Return (x, y) of the center of cell containing provided text 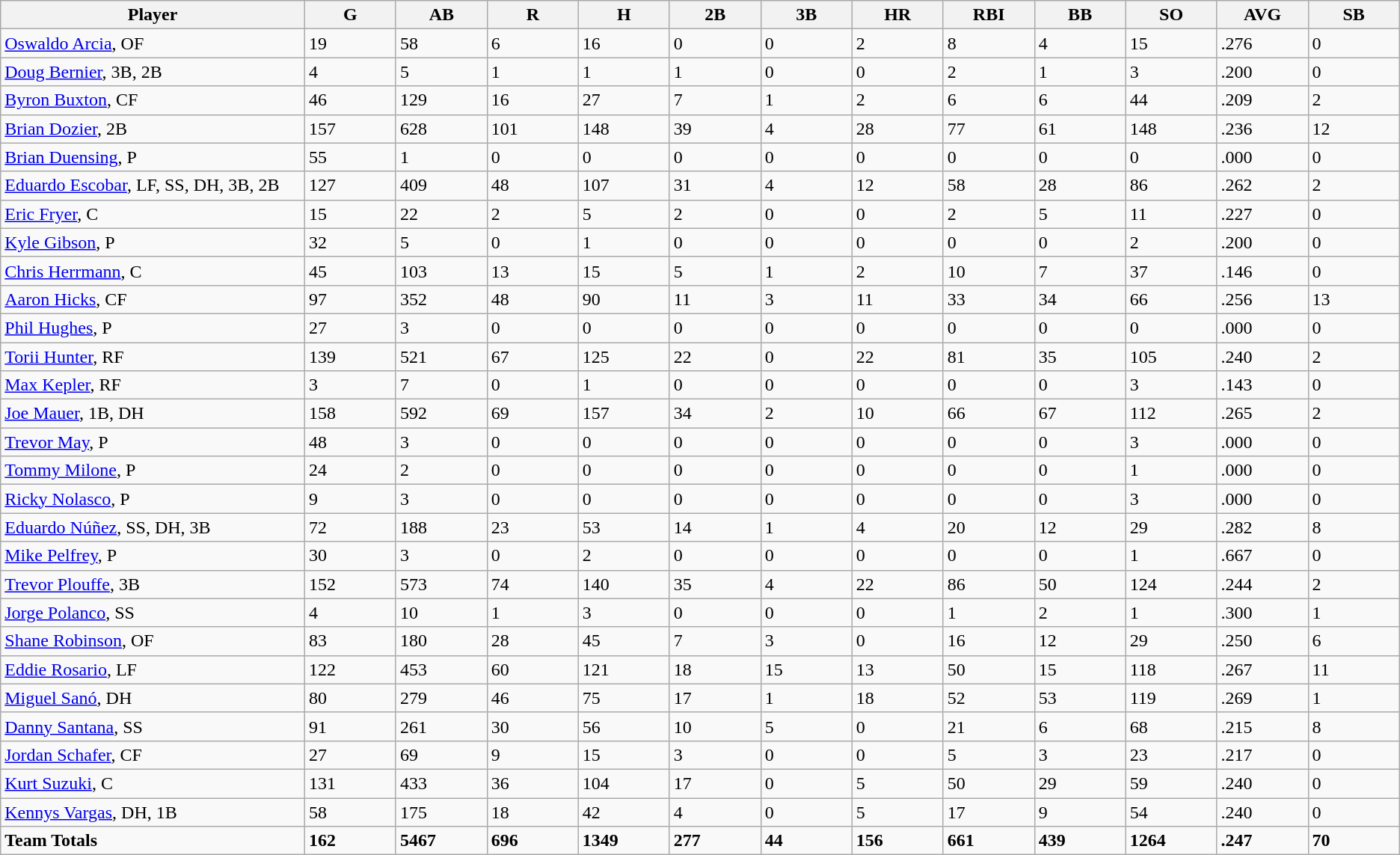
BB (1080, 15)
101 (532, 129)
.300 (1262, 613)
.256 (1262, 299)
279 (441, 698)
59 (1171, 783)
107 (624, 186)
37 (1171, 271)
Eddie Rosario, LF (153, 669)
20 (989, 527)
91 (350, 726)
.250 (1262, 641)
Doug Bernier, 3B, 2B (153, 72)
55 (350, 157)
.265 (1262, 414)
1264 (1171, 841)
Team Totals (153, 841)
Joe Mauer, 1B, DH (153, 414)
75 (624, 698)
Danny Santana, SS (153, 726)
5467 (441, 841)
42 (624, 812)
AB (441, 15)
2B (715, 15)
131 (350, 783)
.236 (1262, 129)
Eric Fryer, C (153, 214)
Chris Herrmann, C (153, 271)
Max Kepler, RF (153, 385)
Brian Dozier, 2B (153, 129)
.244 (1262, 584)
Tommy Milone, P (153, 471)
103 (441, 271)
HR (897, 15)
97 (350, 299)
125 (624, 357)
Trevor May, P (153, 442)
80 (350, 698)
77 (989, 129)
.143 (1262, 385)
175 (441, 812)
90 (624, 299)
453 (441, 669)
.262 (1262, 186)
61 (1080, 129)
33 (989, 299)
122 (350, 669)
127 (350, 186)
AVG (1262, 15)
68 (1171, 726)
31 (715, 186)
21 (989, 726)
661 (989, 841)
Kurt Suzuki, C (153, 783)
592 (441, 414)
SB (1354, 15)
81 (989, 357)
573 (441, 584)
36 (532, 783)
Jorge Polanco, SS (153, 613)
R (532, 15)
Shane Robinson, OF (153, 641)
Kyle Gibson, P (153, 242)
.247 (1262, 841)
60 (532, 669)
39 (715, 129)
Byron Buxton, CF (153, 100)
74 (532, 584)
52 (989, 698)
129 (441, 100)
433 (441, 783)
32 (350, 242)
Brian Duensing, P (153, 157)
54 (1171, 812)
261 (441, 726)
Torii Hunter, RF (153, 357)
352 (441, 299)
19 (350, 43)
Mike Pelfrey, P (153, 556)
72 (350, 527)
Oswaldo Arcia, OF (153, 43)
112 (1171, 414)
156 (897, 841)
152 (350, 584)
H (624, 15)
14 (715, 527)
24 (350, 471)
.217 (1262, 755)
.209 (1262, 100)
3B (806, 15)
124 (1171, 584)
140 (624, 584)
.215 (1262, 726)
.667 (1262, 556)
439 (1080, 841)
G (350, 15)
Eduardo Escobar, LF, SS, DH, 3B, 2B (153, 186)
.267 (1262, 669)
Phil Hughes, P (153, 328)
409 (441, 186)
56 (624, 726)
696 (532, 841)
1349 (624, 841)
SO (1171, 15)
104 (624, 783)
Jordan Schafer, CF (153, 755)
118 (1171, 669)
521 (441, 357)
.146 (1262, 271)
RBI (989, 15)
Player (153, 15)
.276 (1262, 43)
83 (350, 641)
Trevor Plouffe, 3B (153, 584)
.269 (1262, 698)
180 (441, 641)
.282 (1262, 527)
105 (1171, 357)
188 (441, 527)
Eduardo Núñez, SS, DH, 3B (153, 527)
628 (441, 129)
Aaron Hicks, CF (153, 299)
70 (1354, 841)
121 (624, 669)
Miguel Sanó, DH (153, 698)
Ricky Nolasco, P (153, 499)
Kennys Vargas, DH, 1B (153, 812)
158 (350, 414)
.227 (1262, 214)
139 (350, 357)
162 (350, 841)
277 (715, 841)
119 (1171, 698)
